Determine the [X, Y] coordinate at the center of the cell enclosing the given text.  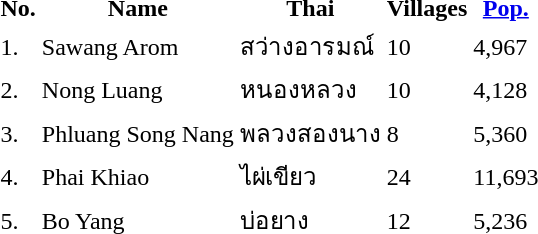
หนองหลวง [310, 90]
พลวงสองนาง [310, 133]
ไผ่เขียว [310, 176]
Sawang Arom [138, 46]
Phai Khiao [138, 176]
8 [426, 133]
สว่างอารมณ์ [310, 46]
Phluang Song Nang [138, 133]
Nong Luang [138, 90]
24 [426, 176]
